Output the [X, Y] coordinate of the center of the cell containing the given text.  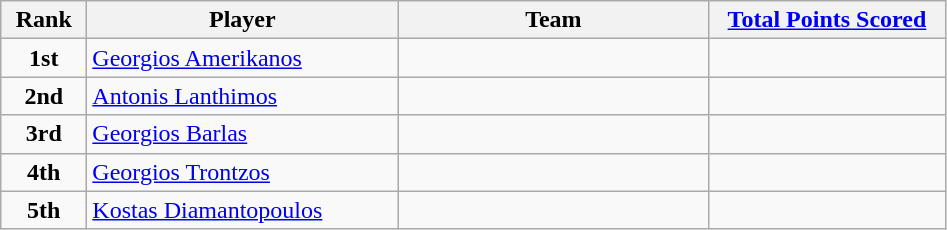
Antonis Lanthimos [242, 96]
2nd [44, 96]
5th [44, 210]
Georgios Barlas [242, 134]
Kostas Diamantopoulos [242, 210]
Georgios Trontzos [242, 172]
3rd [44, 134]
1st [44, 58]
4th [44, 172]
Georgios Amerikanos [242, 58]
Player [242, 20]
Rank [44, 20]
Team [554, 20]
Total Points Scored [827, 20]
